Return the (x, y) coordinate for the center point of the cell that contains the specified text.  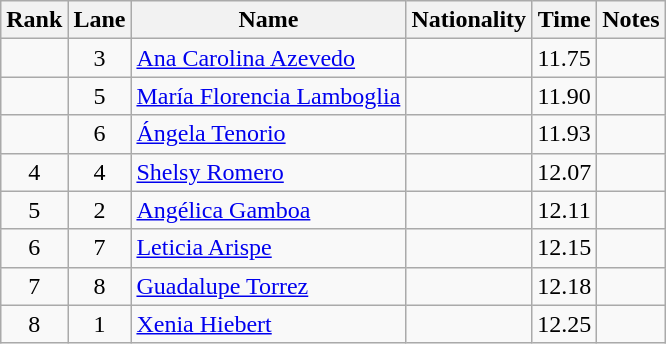
12.18 (564, 286)
Ángela Tenorio (268, 134)
Ana Carolina Azevedo (268, 58)
12.07 (564, 172)
María Florencia Lamboglia (268, 96)
Angélica Gamboa (268, 210)
11.75 (564, 58)
2 (100, 210)
Leticia Arispe (268, 248)
Notes (631, 20)
Time (564, 20)
Shelsy Romero (268, 172)
Name (268, 20)
Xenia Hiebert (268, 324)
Lane (100, 20)
12.15 (564, 248)
12.25 (564, 324)
Nationality (469, 20)
11.90 (564, 96)
Rank (34, 20)
3 (100, 58)
Guadalupe Torrez (268, 286)
11.93 (564, 134)
12.11 (564, 210)
1 (100, 324)
